Identify which cell holds the provided text, then report its (X, Y) central coordinate. 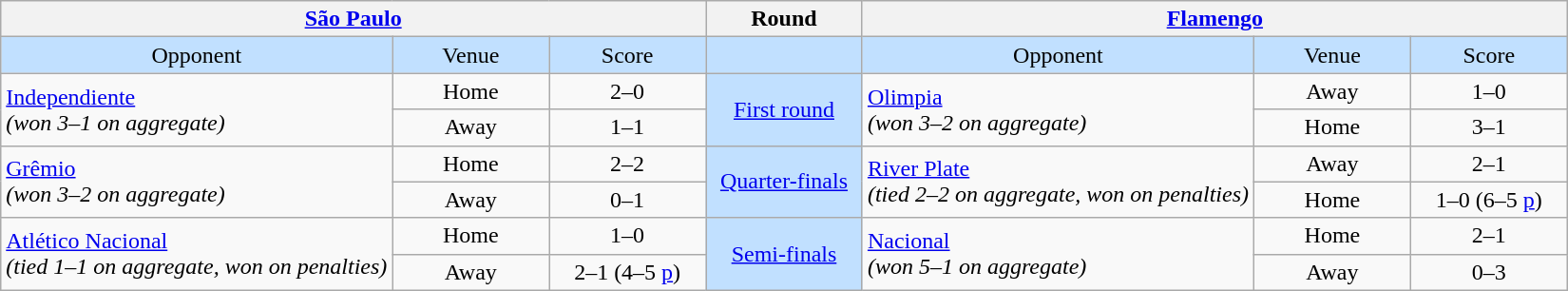
1–0 (6–5 p) (1488, 200)
River Plate(tied 2–2 on aggregate, won on penalties) (1058, 182)
Olimpia(won 3–2 on aggregate) (1058, 109)
0–1 (627, 200)
1–1 (627, 127)
First round (785, 109)
Atlético Nacional(tied 1–1 on aggregate, won on penalties) (197, 254)
Quarter-finals (785, 182)
2–2 (627, 164)
Flamengo (1214, 19)
Round (785, 19)
Nacional(won 5–1 on aggregate) (1058, 254)
São Paulo (354, 19)
0–3 (1488, 272)
Semi-finals (785, 254)
2–1 (4–5 p) (627, 272)
2–0 (627, 91)
3–1 (1488, 127)
Independiente(won 3–1 on aggregate) (197, 109)
Grêmio(won 3–2 on aggregate) (197, 182)
